For the text-containing cell, return its midpoint in [X, Y] coordinate format. 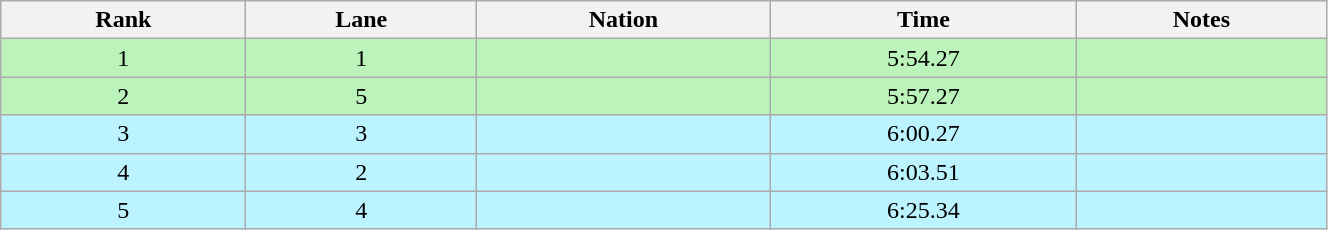
Rank [124, 20]
Notes [1201, 20]
6:03.51 [923, 172]
6:00.27 [923, 134]
5:57.27 [923, 96]
6:25.34 [923, 210]
Lane [362, 20]
Time [923, 20]
Nation [623, 20]
5:54.27 [923, 58]
